Find where the given text appears and provide that cell's center as (x, y) coordinate. 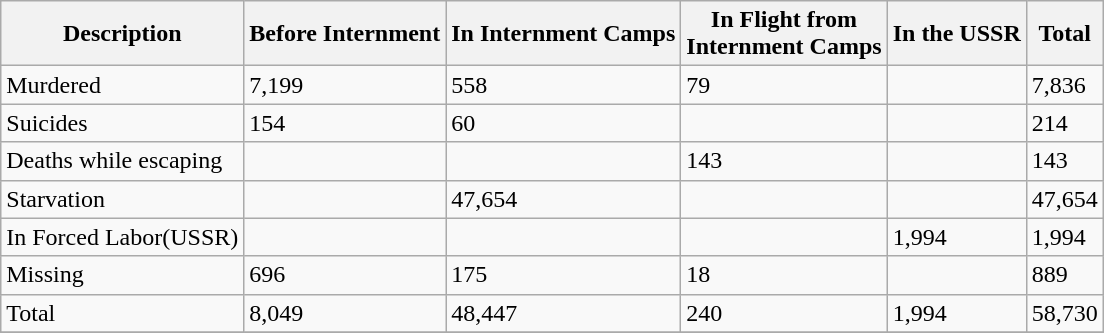
214 (1064, 123)
60 (564, 123)
7,836 (1064, 85)
696 (345, 275)
18 (784, 275)
Starvation (122, 199)
In Internment Camps (564, 34)
79 (784, 85)
In the USSR (956, 34)
Missing (122, 275)
In Forced Labor(USSR) (122, 237)
7,199 (345, 85)
58,730 (1064, 313)
Deaths while escaping (122, 161)
In Flight fromInternment Camps (784, 34)
Before Internment (345, 34)
240 (784, 313)
889 (1064, 275)
8,049 (345, 313)
Suicides (122, 123)
Murdered (122, 85)
558 (564, 85)
154 (345, 123)
Description (122, 34)
48,447 (564, 313)
175 (564, 275)
